Locate the cell with the specified text and output its [X, Y] center coordinate. 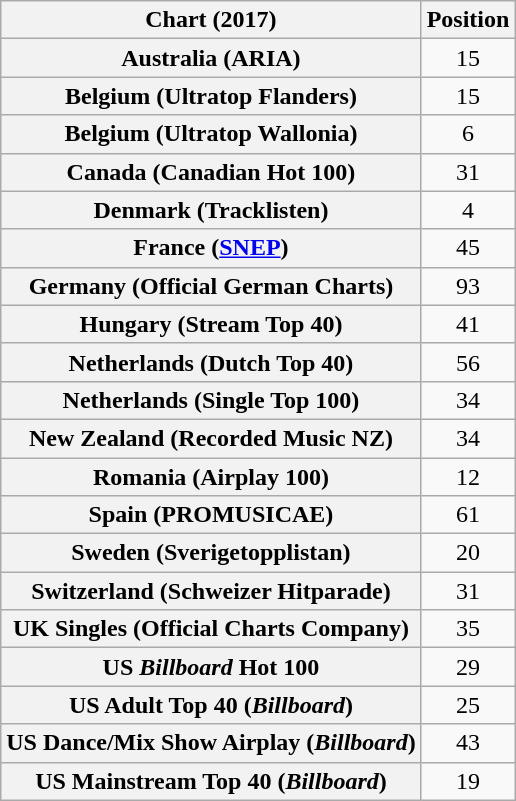
Netherlands (Single Top 100) [211, 400]
25 [468, 705]
12 [468, 477]
Position [468, 20]
4 [468, 210]
29 [468, 667]
Sweden (Sverigetopplistan) [211, 553]
45 [468, 248]
20 [468, 553]
Netherlands (Dutch Top 40) [211, 362]
Australia (ARIA) [211, 58]
Belgium (Ultratop Flanders) [211, 96]
France (SNEP) [211, 248]
US Adult Top 40 (Billboard) [211, 705]
Belgium (Ultratop Wallonia) [211, 134]
56 [468, 362]
Germany (Official German Charts) [211, 286]
US Dance/Mix Show Airplay (Billboard) [211, 743]
Romania (Airplay 100) [211, 477]
Chart (2017) [211, 20]
UK Singles (Official Charts Company) [211, 629]
Denmark (Tracklisten) [211, 210]
61 [468, 515]
19 [468, 781]
35 [468, 629]
Canada (Canadian Hot 100) [211, 172]
US Billboard Hot 100 [211, 667]
Hungary (Stream Top 40) [211, 324]
Switzerland (Schweizer Hitparade) [211, 591]
6 [468, 134]
US Mainstream Top 40 (Billboard) [211, 781]
New Zealand (Recorded Music NZ) [211, 438]
43 [468, 743]
41 [468, 324]
93 [468, 286]
Spain (PROMUSICAE) [211, 515]
